For the text-containing cell, return its midpoint in [X, Y] coordinate format. 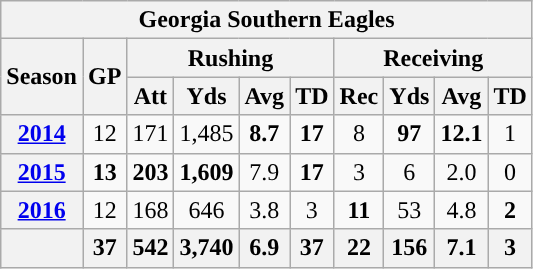
2 [510, 210]
22 [359, 248]
2015 [42, 172]
53 [410, 210]
1 [510, 134]
168 [150, 210]
3,740 [206, 248]
12.1 [462, 134]
8 [359, 134]
11 [359, 210]
4.8 [462, 210]
7.9 [264, 172]
Season [42, 77]
203 [150, 172]
Rushing [230, 58]
Georgia Southern Eagles [267, 20]
542 [150, 248]
3.8 [264, 210]
1,485 [206, 134]
7.1 [462, 248]
Att [150, 96]
0 [510, 172]
6.9 [264, 248]
646 [206, 210]
171 [150, 134]
1,609 [206, 172]
6 [410, 172]
13 [104, 172]
97 [410, 134]
GP [104, 77]
2016 [42, 210]
156 [410, 248]
2.0 [462, 172]
8.7 [264, 134]
Rec [359, 96]
Receiving [433, 58]
2014 [42, 134]
